Locate the cell with the specified text and output its (x, y) center coordinate. 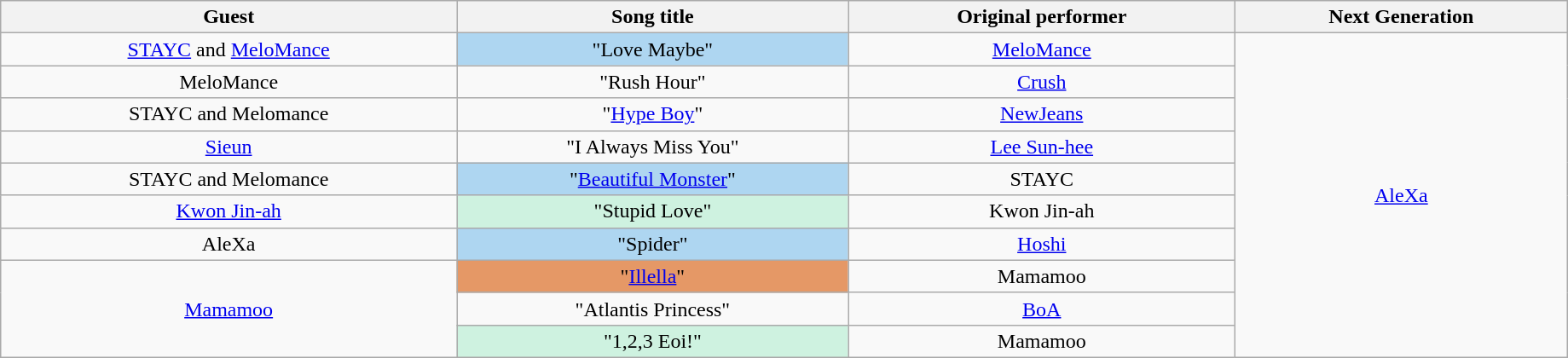
Next Generation (1401, 17)
Lee Sun-hee (1042, 147)
STAYC (1042, 179)
BoA (1042, 309)
NewJeans (1042, 114)
"1,2,3 Eoi!" (653, 341)
"Beautiful Monster" (653, 179)
"Rush Hour" (653, 82)
"Atlantis Princess" (653, 309)
"Spider" (653, 244)
"Illella" (653, 276)
Original performer (1042, 17)
Song title (653, 17)
STAYC and MeloMance (229, 49)
"I Always Miss You" (653, 147)
Guest (229, 17)
"Hype Boy" (653, 114)
"Stupid Love" (653, 211)
Crush (1042, 82)
Sieun (229, 147)
Hoshi (1042, 244)
"Love Maybe" (653, 49)
